Return the (X, Y) coordinate for the center point of the cell that contains the specified text.  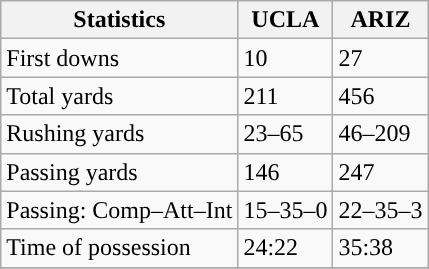
First downs (120, 58)
46–209 (380, 134)
10 (286, 58)
247 (380, 172)
Total yards (120, 96)
24:22 (286, 248)
Time of possession (120, 248)
Statistics (120, 20)
211 (286, 96)
456 (380, 96)
35:38 (380, 248)
ARIZ (380, 20)
Rushing yards (120, 134)
22–35–3 (380, 210)
23–65 (286, 134)
146 (286, 172)
27 (380, 58)
Passing yards (120, 172)
Passing: Comp–Att–Int (120, 210)
UCLA (286, 20)
15–35–0 (286, 210)
